Locate the cell with the specified text and output its [X, Y] center coordinate. 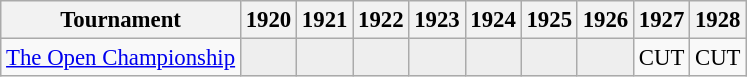
1927 [661, 20]
1928 [718, 20]
1921 [325, 20]
1922 [381, 20]
1924 [493, 20]
1926 [605, 20]
1925 [549, 20]
1920 [268, 20]
1923 [437, 20]
Tournament [121, 20]
The Open Championship [121, 58]
